Determine the [X, Y] coordinate at the center of the cell enclosing the given text.  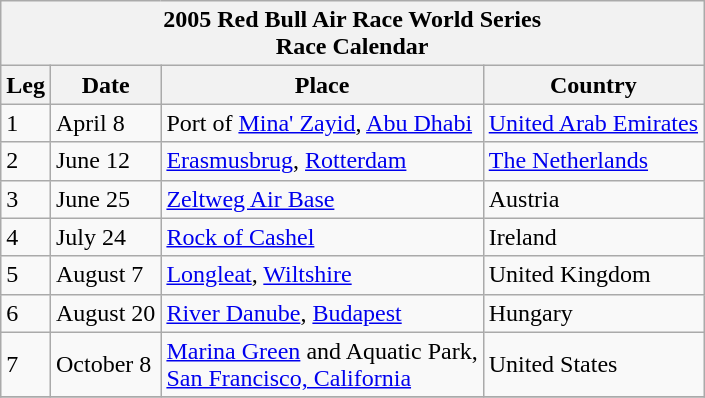
Country [593, 85]
Place [322, 85]
Rock of Cashel [322, 237]
Erasmusbrug, Rotterdam [322, 161]
Date [105, 85]
Marina Green and Aquatic Park,San Francisco, California [322, 364]
Austria [593, 199]
August 20 [105, 313]
June 12 [105, 161]
1 [26, 123]
2 [26, 161]
5 [26, 275]
August 7 [105, 275]
Longleat, Wiltshire [322, 275]
United States [593, 364]
7 [26, 364]
Zeltweg Air Base [322, 199]
Port of Mina' Zayid, Abu Dhabi [322, 123]
October 8 [105, 364]
Leg [26, 85]
Hungary [593, 313]
United Kingdom [593, 275]
United Arab Emirates [593, 123]
6 [26, 313]
Ireland [593, 237]
April 8 [105, 123]
River Danube, Budapest [322, 313]
2005 Red Bull Air Race World SeriesRace Calendar [352, 34]
4 [26, 237]
3 [26, 199]
June 25 [105, 199]
July 24 [105, 237]
The Netherlands [593, 161]
